Locate the cell with the specified text and output its [X, Y] center coordinate. 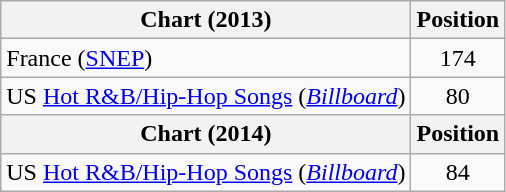
France (SNEP) [206, 58]
80 [458, 96]
Chart (2013) [206, 20]
Chart (2014) [206, 134]
174 [458, 58]
84 [458, 172]
